Output the (X, Y) coordinate of the center of the cell containing the given text.  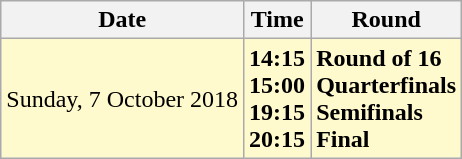
Time (278, 20)
14:1515:0019:1520:15 (278, 98)
Round of 16QuarterfinalsSemifinalsFinal (386, 98)
Date (122, 20)
Sunday, 7 October 2018 (122, 98)
Round (386, 20)
